Provide the [x, y] coordinate of the cell's center where the given text is located.  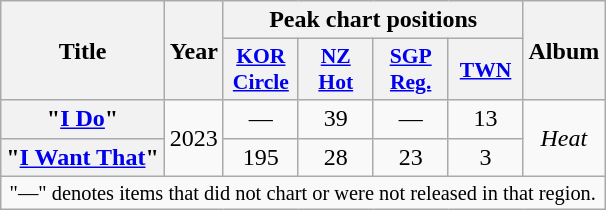
Title [83, 50]
Album [564, 50]
"—" denotes items that did not chart or were not released in that region. [303, 193]
TWN [486, 70]
Peak chart positions [373, 20]
13 [486, 119]
"I Do" [83, 119]
28 [336, 157]
NZ Hot [336, 70]
SGP Reg. [410, 70]
KORCircle [260, 70]
Year [194, 50]
"I Want That" [83, 157]
23 [410, 157]
195 [260, 157]
2023 [194, 138]
Heat [564, 138]
3 [486, 157]
39 [336, 119]
